Search for the cell housing the specified text and yield its [x, y] center coordinate. 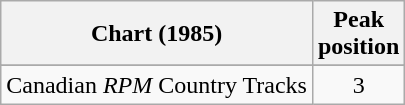
Canadian RPM Country Tracks [157, 85]
Chart (1985) [157, 34]
3 [358, 85]
Peakposition [358, 34]
